Provide the [x, y] coordinate of the cell's center where the given text is located.  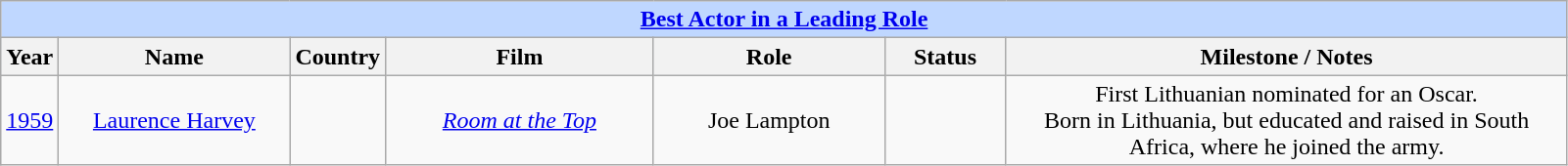
First Lithuanian nominated for an Oscar.Born in Lithuania, but educated and raised in South Africa, where he joined the army. [1287, 120]
Year [29, 57]
Country [338, 57]
Name [174, 57]
Room at the Top [520, 120]
Milestone / Notes [1287, 57]
Laurence Harvey [174, 120]
Status [945, 57]
Film [520, 57]
Role [769, 57]
Best Actor in a Leading Role [784, 20]
Joe Lampton [769, 120]
1959 [29, 120]
